For the text-containing cell, return its midpoint in [X, Y] coordinate format. 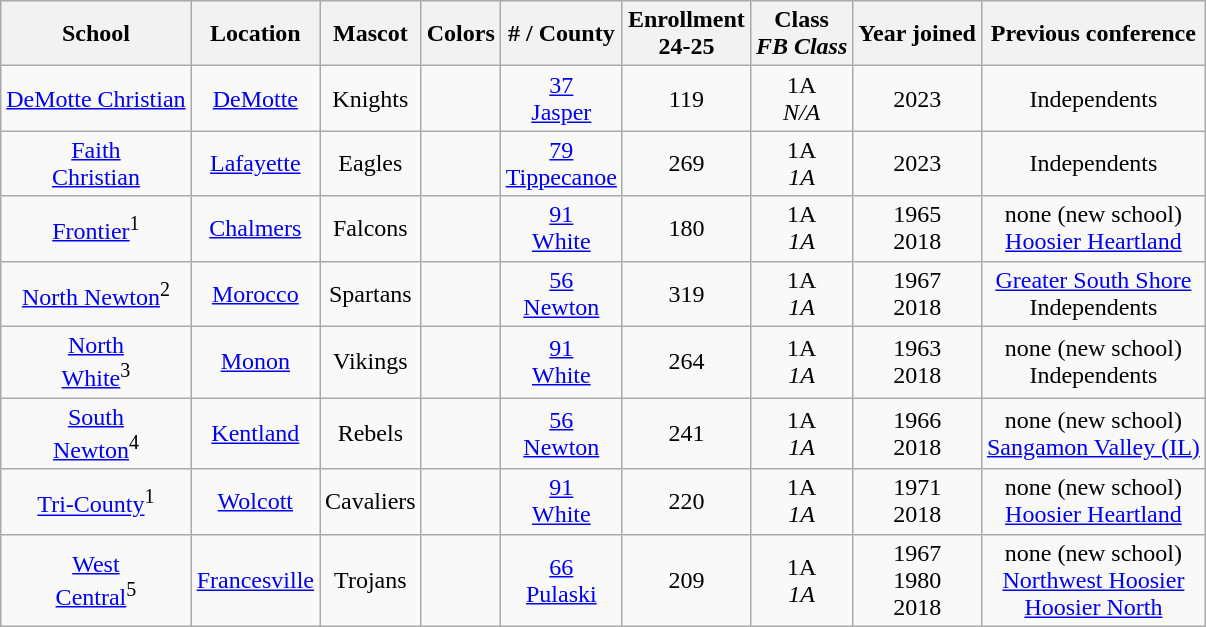
119 [686, 98]
Kentland [255, 434]
Colors [460, 34]
none (new school)Northwest HoosierHoosier North [1093, 580]
Lafayette [255, 164]
264 [686, 362]
Monon [255, 362]
South Newton4 [96, 434]
Enrollment 24-25 [686, 34]
Previous conference [1093, 34]
1A1A [801, 362]
19662018 [918, 434]
Greater South Shore Independents [1093, 294]
Cavaliers [371, 502]
Trojans [371, 580]
319 [686, 294]
DeMotte [255, 98]
66 Pulaski [561, 580]
none (new school)Sangamon Valley (IL) [1093, 434]
Faith Christian [96, 164]
School [96, 34]
Location [255, 34]
209 [686, 580]
19672018 [918, 294]
Eagles [371, 164]
79Tippecanoe [561, 164]
Tri-County1 [96, 502]
269 [686, 164]
Morocco [255, 294]
Wolcott [255, 502]
37Jasper [561, 98]
ClassFB Class [801, 34]
19652018 [918, 228]
220 [686, 502]
Year joined [918, 34]
West Central5 [96, 580]
196719802018 [918, 580]
Chalmers [255, 228]
Frontier1 [96, 228]
Falcons [371, 228]
Knights [371, 98]
19712018 [918, 502]
Vikings [371, 362]
North Newton2 [96, 294]
none (new school)Independents [1093, 362]
Mascot [371, 34]
180 [686, 228]
1A N/A [801, 98]
Rebels [371, 434]
# / County [561, 34]
Spartans [371, 294]
19632018 [918, 362]
DeMotte Christian [96, 98]
241 [686, 434]
North White3 [96, 362]
Francesville [255, 580]
